Pinpoint the cell where the given text exists, returning its (X, Y) midpoint coordinate. 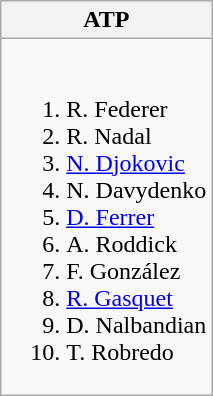
R. Federer R. Nadal N. Djokovic N. Davydenko D. Ferrer A. Roddick F. González R. Gasquet D. Nalbandian T. Robredo (106, 217)
ATP (106, 20)
